Extract the [x, y] coordinate from the center of the cell holding the provided text.  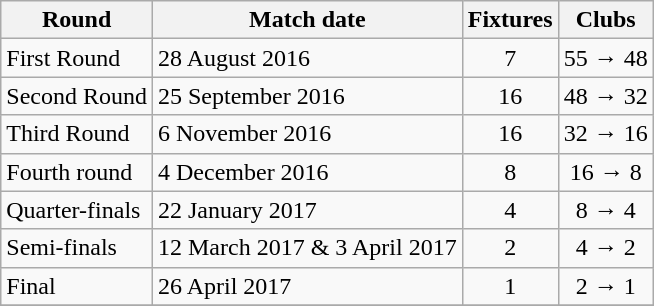
48 → 32 [606, 96]
Round [77, 20]
Fixtures [510, 20]
8 → 4 [606, 210]
1 [510, 286]
8 [510, 172]
Quarter-finals [77, 210]
4 [510, 210]
6 November 2016 [307, 134]
Third Round [77, 134]
26 April 2017 [307, 286]
2 → 1 [606, 286]
Final [77, 286]
4 → 2 [606, 248]
4 December 2016 [307, 172]
Clubs [606, 20]
2 [510, 248]
Fourth round [77, 172]
12 March 2017 & 3 April 2017 [307, 248]
Second Round [77, 96]
16 → 8 [606, 172]
28 August 2016 [307, 58]
55 → 48 [606, 58]
22 January 2017 [307, 210]
32 → 16 [606, 134]
First Round [77, 58]
Match date [307, 20]
7 [510, 58]
Semi-finals [77, 248]
25 September 2016 [307, 96]
